Return the [X, Y] coordinate for the center point of the cell that contains the specified text.  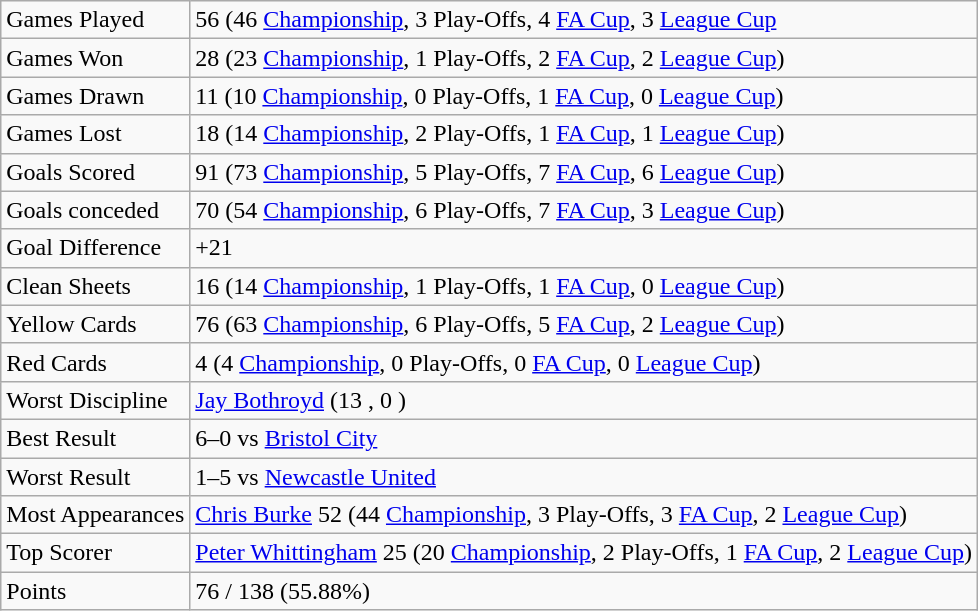
Most Appearances [96, 515]
Top Scorer [96, 553]
Goal Difference [96, 248]
91 (73 Championship, 5 Play-Offs, 7 FA Cup, 6 League Cup) [584, 172]
11 (10 Championship, 0 Play-Offs, 1 FA Cup, 0 League Cup) [584, 96]
Red Cards [96, 362]
Points [96, 591]
16 (14 Championship, 1 Play-Offs, 1 FA Cup, 0 League Cup) [584, 286]
Yellow Cards [96, 324]
Goals Scored [96, 172]
28 (23 Championship, 1 Play-Offs, 2 FA Cup, 2 League Cup) [584, 58]
6–0 vs Bristol City [584, 438]
4 (4 Championship, 0 Play-Offs, 0 FA Cup, 0 League Cup) [584, 362]
70 (54 Championship, 6 Play-Offs, 7 FA Cup, 3 League Cup) [584, 210]
1–5 vs Newcastle United [584, 477]
Games Drawn [96, 96]
Goals conceded [96, 210]
18 (14 Championship, 2 Play-Offs, 1 FA Cup, 1 League Cup) [584, 134]
+21 [584, 248]
Games Played [96, 20]
Chris Burke 52 (44 Championship, 3 Play-Offs, 3 FA Cup, 2 League Cup) [584, 515]
56 (46 Championship, 3 Play-Offs, 4 FA Cup, 3 League Cup [584, 20]
76 / 138 (55.88%) [584, 591]
Games Won [96, 58]
Worst Result [96, 477]
Jay Bothroyd (13 , 0 ) [584, 400]
Best Result [96, 438]
76 (63 Championship, 6 Play-Offs, 5 FA Cup, 2 League Cup) [584, 324]
Clean Sheets [96, 286]
Peter Whittingham 25 (20 Championship, 2 Play-Offs, 1 FA Cup, 2 League Cup) [584, 553]
Worst Discipline [96, 400]
Games Lost [96, 134]
